From the cell containing the given text, extract its center point as (x, y) coordinate. 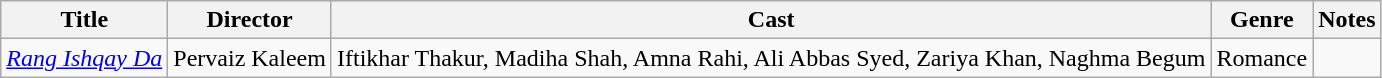
Notes (1347, 20)
Title (84, 20)
Director (250, 20)
Rang Ishqay Da (84, 58)
Iftikhar Thakur, Madiha Shah, Amna Rahi, Ali Abbas Syed, Zariya Khan, Naghma Begum (770, 58)
Pervaiz Kaleem (250, 58)
Genre (1262, 20)
Romance (1262, 58)
Cast (770, 20)
